Extract the (X, Y) coordinate from the center of the cell holding the provided text.  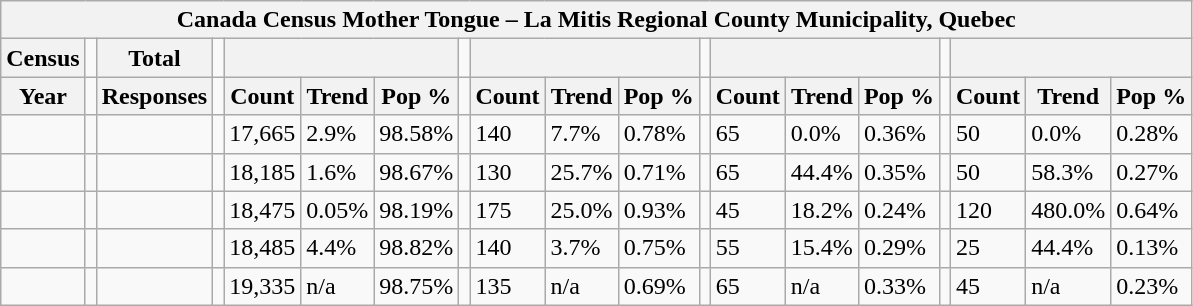
98.58% (416, 134)
0.24% (898, 210)
0.28% (1152, 134)
55 (748, 248)
19,335 (262, 286)
0.36% (898, 134)
0.64% (1152, 210)
18.2% (822, 210)
Canada Census Mother Tongue – La Mitis Regional County Municipality, Quebec (596, 20)
98.67% (416, 172)
25.7% (582, 172)
18,475 (262, 210)
98.19% (416, 210)
Total (154, 58)
0.13% (1152, 248)
0.69% (658, 286)
0.23% (1152, 286)
17,665 (262, 134)
135 (508, 286)
58.3% (1068, 172)
Responses (154, 96)
7.7% (582, 134)
25.0% (582, 210)
3.7% (582, 248)
25 (988, 248)
0.05% (338, 210)
130 (508, 172)
Year (43, 96)
15.4% (822, 248)
2.9% (338, 134)
120 (988, 210)
18,485 (262, 248)
480.0% (1068, 210)
0.27% (1152, 172)
0.93% (658, 210)
4.4% (338, 248)
0.78% (658, 134)
0.29% (898, 248)
Census (43, 58)
98.75% (416, 286)
0.71% (658, 172)
18,185 (262, 172)
1.6% (338, 172)
0.75% (658, 248)
0.33% (898, 286)
0.35% (898, 172)
98.82% (416, 248)
175 (508, 210)
